Find where the given text appears and provide that cell's center as (x, y) coordinate. 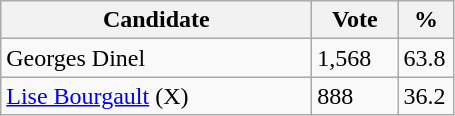
Lise Bourgault (X) (156, 96)
1,568 (355, 58)
Vote (355, 20)
% (426, 20)
Candidate (156, 20)
63.8 (426, 58)
Georges Dinel (156, 58)
36.2 (426, 96)
888 (355, 96)
